For the text-containing cell, return its midpoint in [x, y] coordinate format. 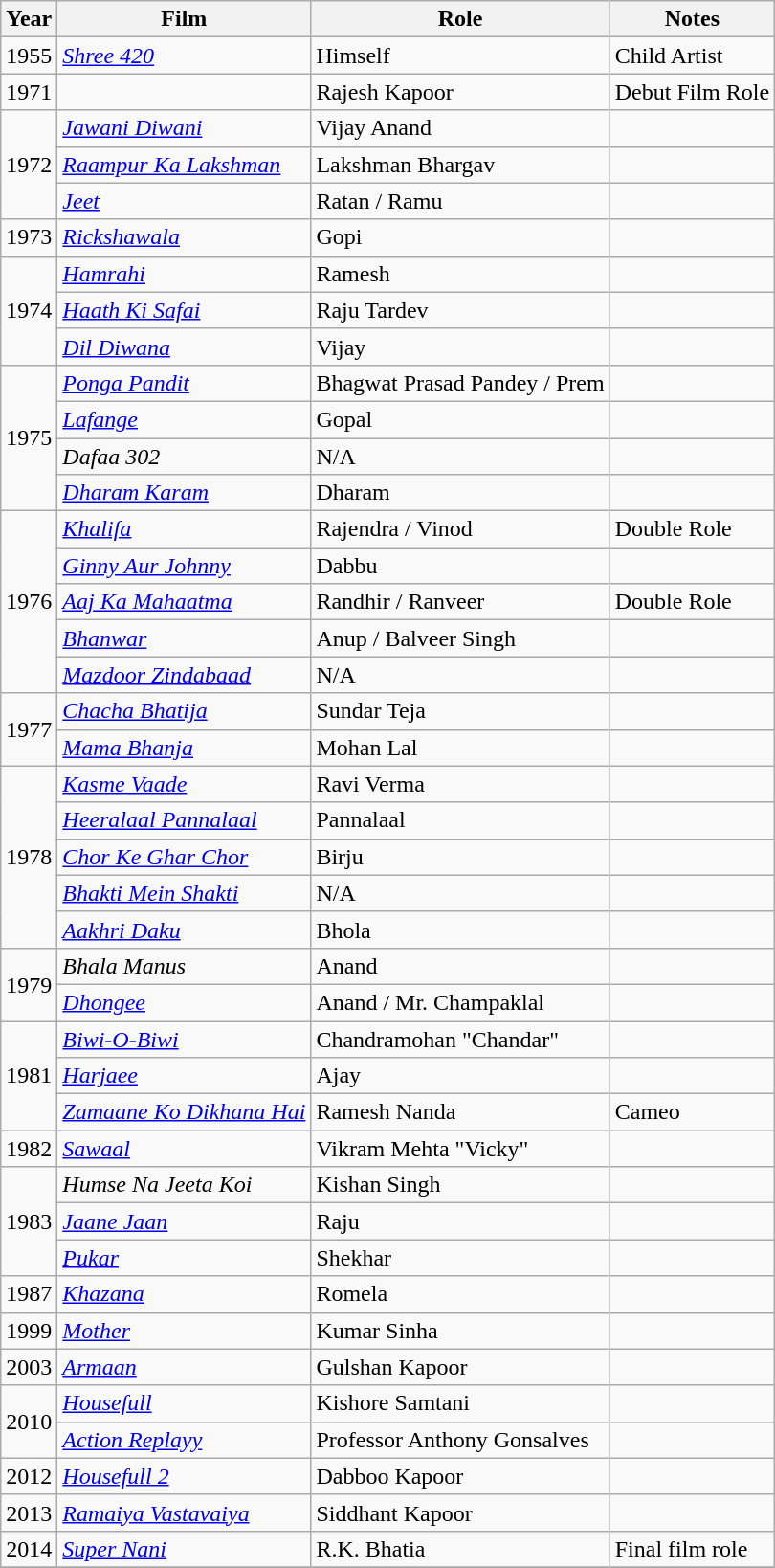
Mohan Lal [460, 748]
Zamaane Ko Dikhana Hai [184, 1112]
1999 [29, 1331]
Anand / Mr. Champaklal [460, 1002]
Debut Film Role [692, 92]
Notes [692, 19]
Sundar Teja [460, 711]
1974 [29, 310]
Bhola [460, 930]
Bhakti Mein Shakti [184, 893]
Himself [460, 56]
Dhongee [184, 1002]
Hamrahi [184, 274]
Ajay [460, 1076]
Siddhant Kapoor [460, 1512]
Mother [184, 1331]
Chacha Bhatija [184, 711]
Bhanwar [184, 638]
Rajendra / Vinod [460, 529]
Shree 420 [184, 56]
Rickshawala [184, 237]
Anand [460, 966]
Raju [460, 1221]
Kasme Vaade [184, 784]
Dharam Karam [184, 493]
2013 [29, 1512]
1973 [29, 237]
Biwi-O-Biwi [184, 1039]
Raampur Ka Lakshman [184, 165]
R.K. Bhatia [460, 1549]
2014 [29, 1549]
Birju [460, 857]
2003 [29, 1367]
Lafange [184, 419]
Randhir / Ranveer [460, 602]
Dil Diwana [184, 347]
Professor Anthony Gonsalves [460, 1440]
Humse Na Jeeta Koi [184, 1185]
Haath Ki Safai [184, 310]
Romela [460, 1294]
1987 [29, 1294]
Shekhar [460, 1258]
1981 [29, 1075]
Armaan [184, 1367]
Jawani Diwani [184, 128]
Child Artist [692, 56]
Housefull [184, 1403]
Khalifa [184, 529]
Kishore Samtani [460, 1403]
Dabbu [460, 566]
1978 [29, 857]
Khazana [184, 1294]
Role [460, 19]
Jeet [184, 201]
Ramaiya Vastavaiya [184, 1512]
Vijay Anand [460, 128]
Super Nani [184, 1549]
Rajesh Kapoor [460, 92]
Year [29, 19]
Housefull 2 [184, 1476]
Ratan / Ramu [460, 201]
1977 [29, 729]
Chor Ke Ghar Chor [184, 857]
Lakshman Bhargav [460, 165]
Pukar [184, 1258]
Ramesh Nanda [460, 1112]
Chandramohan "Chandar" [460, 1039]
Dharam [460, 493]
Gopi [460, 237]
Anup / Balveer Singh [460, 638]
1955 [29, 56]
Kishan Singh [460, 1185]
Mama Bhanja [184, 748]
Kumar Sinha [460, 1331]
2012 [29, 1476]
Vikram Mehta "Vicky" [460, 1149]
1971 [29, 92]
Ginny Aur Johnny [184, 566]
Bhala Manus [184, 966]
Sawaal [184, 1149]
Jaane Jaan [184, 1221]
Aaj Ka Mahaatma [184, 602]
1976 [29, 602]
Vijay [460, 347]
1982 [29, 1149]
Ravi Verma [460, 784]
Harjaee [184, 1076]
Cameo [692, 1112]
Dafaa 302 [184, 457]
Final film role [692, 1549]
Ponga Pandit [184, 383]
2010 [29, 1422]
Action Replayy [184, 1440]
Dabboo Kapoor [460, 1476]
1979 [29, 984]
Bhagwat Prasad Pandey / Prem [460, 383]
1983 [29, 1221]
Pannalaal [460, 820]
Gulshan Kapoor [460, 1367]
Mazdoor Zindabaad [184, 675]
Ramesh [460, 274]
Heeralaal Pannalaal [184, 820]
Raju Tardev [460, 310]
Aakhri Daku [184, 930]
Gopal [460, 419]
Film [184, 19]
1975 [29, 437]
1972 [29, 165]
